Determine the [X, Y] coordinate at the center of the cell enclosing the given text.  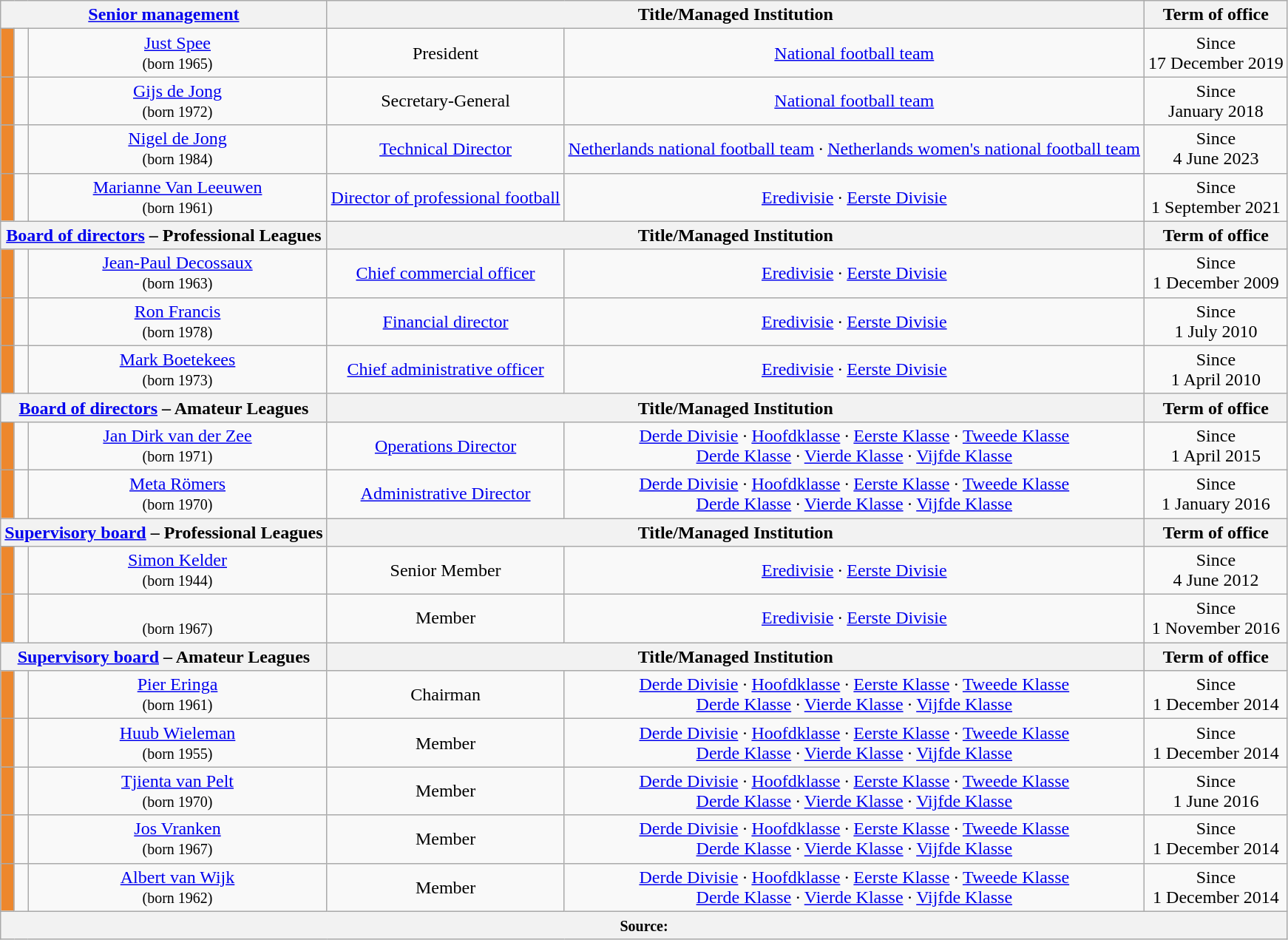
Chief commercial officer [445, 274]
Chief administrative officer [445, 370]
Director of professional football [445, 197]
Ron Francis (born 1978) [177, 321]
Meta Römers (born 1970) [177, 494]
Since 4 June 2012 [1216, 571]
Since January 2018 [1216, 101]
Marianne Van Leeuwen (born 1961) [177, 197]
Since 1 April 2015 [1216, 445]
Board of directors – Amateur Leagues [164, 408]
Jan Dirk van der Zee (born 1971) [177, 445]
Just Spee (born 1965) [177, 53]
Chairman [445, 695]
(born 1967) [177, 618]
Since 1 November 2016 [1216, 618]
Since 4 June 2023 [1216, 149]
Huub Wieleman (born 1955) [177, 743]
Simon Kelder (born 1944) [177, 571]
Since 1 July 2010 [1216, 321]
Since 17 December 2019 [1216, 53]
Administrative Director [445, 494]
Supervisory board – Amateur Leagues [164, 657]
Jean-Paul Decossaux (born 1963) [177, 274]
Jos Vranken (born 1967) [177, 839]
Nigel de Jong (born 1984) [177, 149]
Financial director [445, 321]
Mark Boetekees (born 1973) [177, 370]
Since 1 January 2016 [1216, 494]
Since 1 April 2010 [1216, 370]
Secretary-General [445, 101]
Gijs de Jong (born 1972) [177, 101]
Since 1 September 2021 [1216, 197]
Pier Eringa (born 1961) [177, 695]
Board of directors – Professional Leagues [164, 235]
Since 1 December 2009 [1216, 274]
President [445, 53]
Tjienta van Pelt (born 1970) [177, 791]
Since 1 June 2016 [1216, 791]
Senior Member [445, 571]
Supervisory board – Professional Leagues [164, 532]
Technical Director [445, 149]
Albert van Wijk (born 1962) [177, 887]
Netherlands national football team · Netherlands women's national football team [854, 149]
Source: [644, 925]
Senior management [164, 15]
Operations Director [445, 445]
